Output the (X, Y) coordinate of the center of the cell containing the given text.  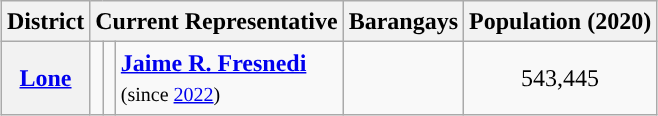
Population (2020) (560, 22)
District (45, 22)
543,445 (560, 78)
Lone (45, 78)
Current Representative (216, 22)
Barangays (403, 22)
Jaime R. Fresnedi(since 2022) (229, 78)
